Capture the cell that displays the provided text and extract its (x, y) central coordinate. 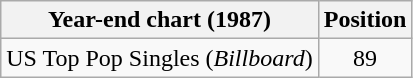
Year-end chart (1987) (160, 20)
89 (365, 58)
Position (365, 20)
US Top Pop Singles (Billboard) (160, 58)
